Capture the cell that displays the provided text and extract its [x, y] central coordinate. 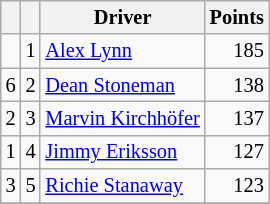
137 [237, 118]
5 [31, 186]
138 [237, 85]
Marvin Kirchhöfer [122, 118]
4 [31, 152]
127 [237, 152]
Alex Lynn [122, 51]
6 [11, 85]
123 [237, 186]
Points [237, 17]
185 [237, 51]
Jimmy Eriksson [122, 152]
Richie Stanaway [122, 186]
Dean Stoneman [122, 85]
Driver [122, 17]
